For the text-containing cell, return its midpoint in [x, y] coordinate format. 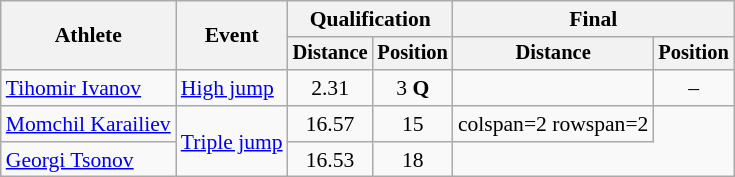
Momchil Karailiev [88, 124]
Final [594, 19]
Triple jump [232, 142]
– [693, 88]
Event [232, 36]
2.31 [330, 88]
Qualification [370, 19]
colspan=2 rowspan=2 [554, 124]
16.57 [330, 124]
Tihomir Ivanov [88, 88]
3 Q [413, 88]
15 [413, 124]
High jump [232, 88]
Athlete [88, 36]
